Pinpoint the cell where the given text exists, returning its [X, Y] midpoint coordinate. 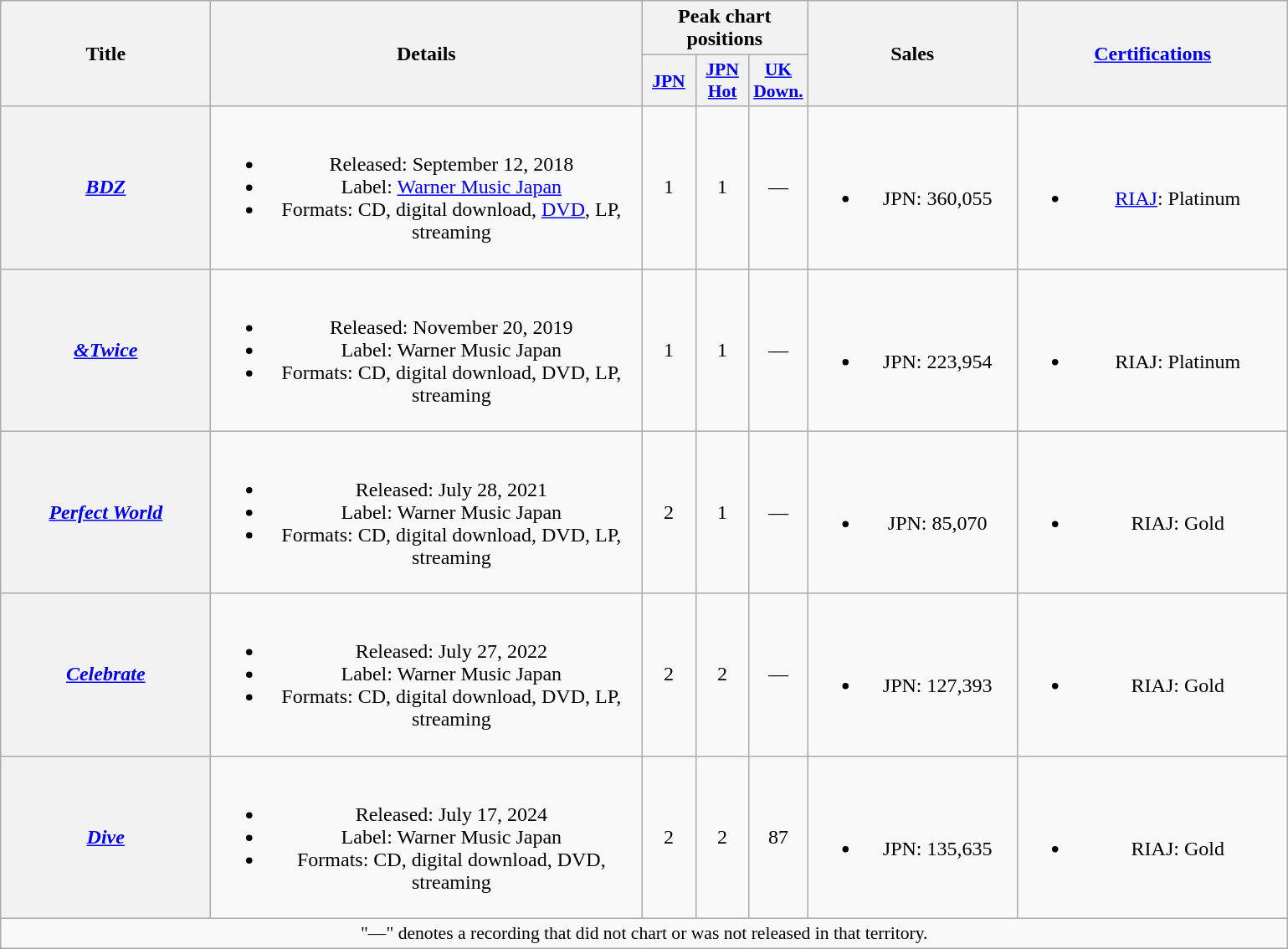
Details [427, 54]
Released: July 17, 2024Label: Warner Music JapanFormats: CD, digital download, DVD, streaming [427, 837]
JPN: 360,055 [912, 187]
Released: July 27, 2022Label: Warner Music JapanFormats: CD, digital download, DVD, LP, streaming [427, 675]
JPN: 135,635 [912, 837]
Released: July 28, 2021Label: Warner Music JapanFormats: CD, digital download, DVD, LP, streaming [427, 512]
Perfect World [105, 512]
JPN: 127,393 [912, 675]
Released: November 20, 2019Label: Warner Music JapanFormats: CD, digital download, DVD, LP, streaming [427, 350]
JPN [669, 80]
JPNHot [722, 80]
JPN: 85,070 [912, 512]
Released: September 12, 2018Label: Warner Music JapanFormats: CD, digital download, DVD, LP, streaming [427, 187]
JPN: 223,954 [912, 350]
UK Down. [778, 80]
"—" denotes a recording that did not chart or was not released in that territory. [644, 933]
Celebrate [105, 675]
87 [778, 837]
Dive [105, 837]
Certifications [1153, 54]
&Twice [105, 350]
Title [105, 54]
Sales [912, 54]
BDZ [105, 187]
Peak chart positions [725, 28]
